Locate the cell with the specified text and output its [x, y] center coordinate. 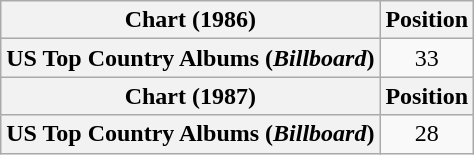
28 [427, 134]
33 [427, 58]
Chart (1987) [190, 96]
Chart (1986) [190, 20]
